Scan for the cell matching the given text and deliver its [X, Y] coordinate at center. 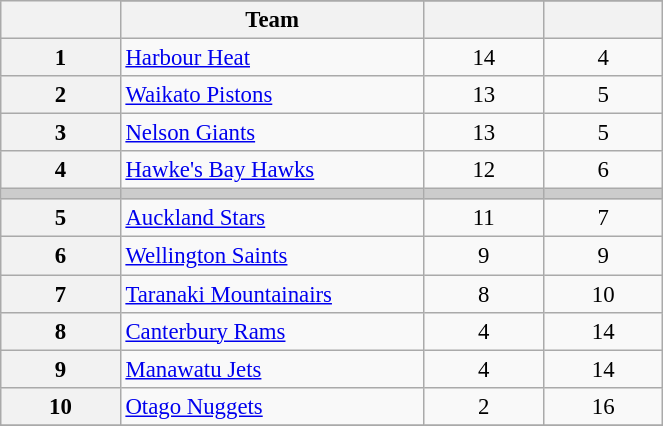
16 [602, 406]
11 [484, 219]
Auckland Stars [272, 219]
Hawke's Bay Hawks [272, 170]
Manawatu Jets [272, 369]
Nelson Giants [272, 133]
Waikato Pistons [272, 95]
Taranaki Mountainairs [272, 294]
Canterbury Rams [272, 331]
Otago Nuggets [272, 406]
Wellington Saints [272, 256]
Harbour Heat [272, 58]
3 [60, 133]
Team [272, 20]
1 [60, 58]
12 [484, 170]
